Scan for the cell matching the given text and deliver its (X, Y) coordinate at center. 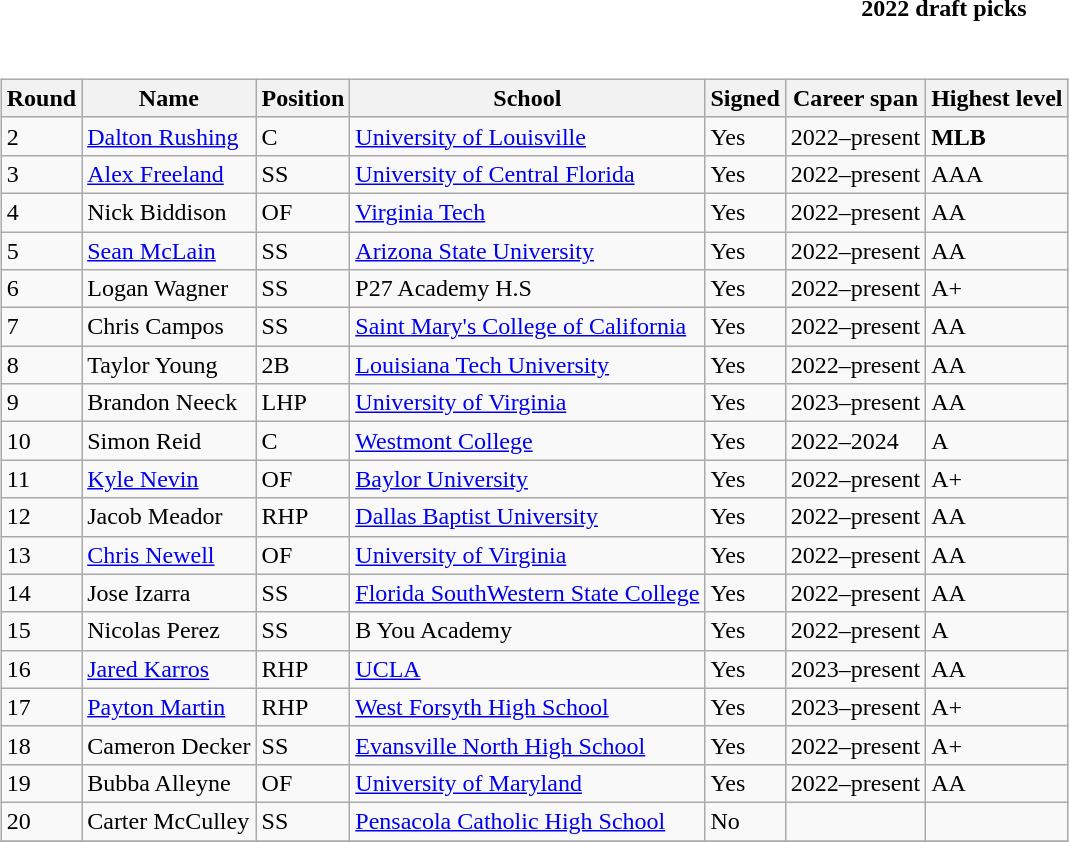
Jacob Meador (169, 517)
Highest level (997, 98)
Nicolas Perez (169, 631)
University of Central Florida (528, 174)
Cameron Decker (169, 745)
Chris Campos (169, 327)
16 (41, 669)
B You Academy (528, 631)
University of Maryland (528, 783)
Bubba Alleyne (169, 783)
9 (41, 403)
7 (41, 327)
Signed (745, 98)
Jose Izarra (169, 593)
14 (41, 593)
17 (41, 707)
Baylor University (528, 479)
Name (169, 98)
2B (303, 365)
West Forsyth High School (528, 707)
Payton Martin (169, 707)
12 (41, 517)
8 (41, 365)
MLB (997, 136)
Chris Newell (169, 555)
Brandon Neeck (169, 403)
19 (41, 783)
UCLA (528, 669)
6 (41, 289)
Dallas Baptist University (528, 517)
Pensacola Catholic High School (528, 821)
Alex Freeland (169, 174)
Jared Karros (169, 669)
AAA (997, 174)
Sean McLain (169, 251)
5 (41, 251)
15 (41, 631)
No (745, 821)
P27 Academy H.S (528, 289)
2022–2024 (855, 441)
Career span (855, 98)
Round (41, 98)
Simon Reid (169, 441)
Kyle Nevin (169, 479)
Logan Wagner (169, 289)
3 (41, 174)
Carter McCulley (169, 821)
Nick Biddison (169, 212)
2 (41, 136)
LHP (303, 403)
Florida SouthWestern State College (528, 593)
4 (41, 212)
Virginia Tech (528, 212)
Arizona State University (528, 251)
20 (41, 821)
Evansville North High School (528, 745)
School (528, 98)
Dalton Rushing (169, 136)
Saint Mary's College of California (528, 327)
18 (41, 745)
13 (41, 555)
University of Louisville (528, 136)
Westmont College (528, 441)
10 (41, 441)
11 (41, 479)
Louisiana Tech University (528, 365)
Taylor Young (169, 365)
Position (303, 98)
